Output the (X, Y) coordinate of the center of the cell containing the given text.  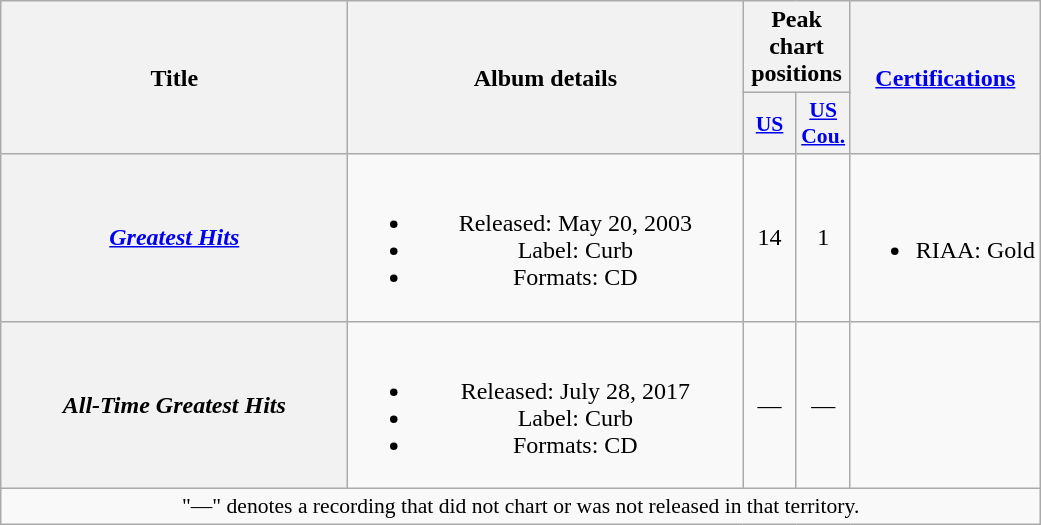
Released: May 20, 2003Label: CurbFormats: CD (546, 238)
1 (823, 238)
"—" denotes a recording that did not chart or was not released in that territory. (521, 506)
Greatest Hits (174, 238)
US (770, 124)
USCou. (823, 124)
14 (770, 238)
All-Time Greatest Hits (174, 404)
Peak chartpositions (796, 47)
Released: July 28, 2017Label: CurbFormats: CD (546, 404)
Album details (546, 78)
RIAA: Gold (945, 238)
Certifications (945, 78)
Title (174, 78)
